Return the [x, y] coordinate for the center point of the cell that contains the specified text.  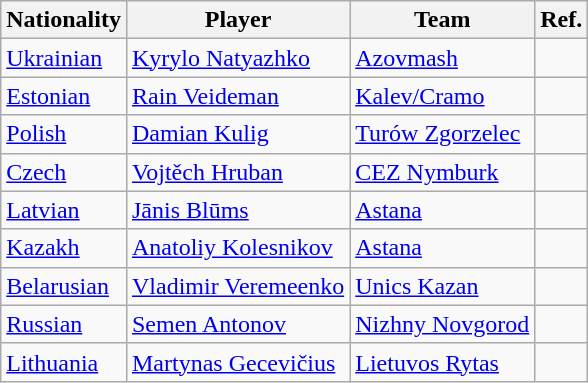
Nizhny Novgorod [442, 324]
Rain Veideman [238, 96]
Azovmash [442, 58]
CEZ Nymburk [442, 172]
Lietuvos Rytas [442, 362]
Latvian [64, 210]
Polish [64, 134]
Kyrylo Natyazhko [238, 58]
Anatoliy Kolesnikov [238, 248]
Lithuania [64, 362]
Czech [64, 172]
Vladimir Veremeenko [238, 286]
Semen Antonov [238, 324]
Turów Zgorzelec [442, 134]
Ukrainian [64, 58]
Russian [64, 324]
Vojtěch Hruban [238, 172]
Jānis Blūms [238, 210]
Martynas Gecevičius [238, 362]
Ref. [562, 20]
Team [442, 20]
Belarusian [64, 286]
Kalev/Cramo [442, 96]
Unics Kazan [442, 286]
Player [238, 20]
Nationality [64, 20]
Estonian [64, 96]
Damian Kulig [238, 134]
Kazakh [64, 248]
